Identify which cell holds the provided text, then report its (X, Y) central coordinate. 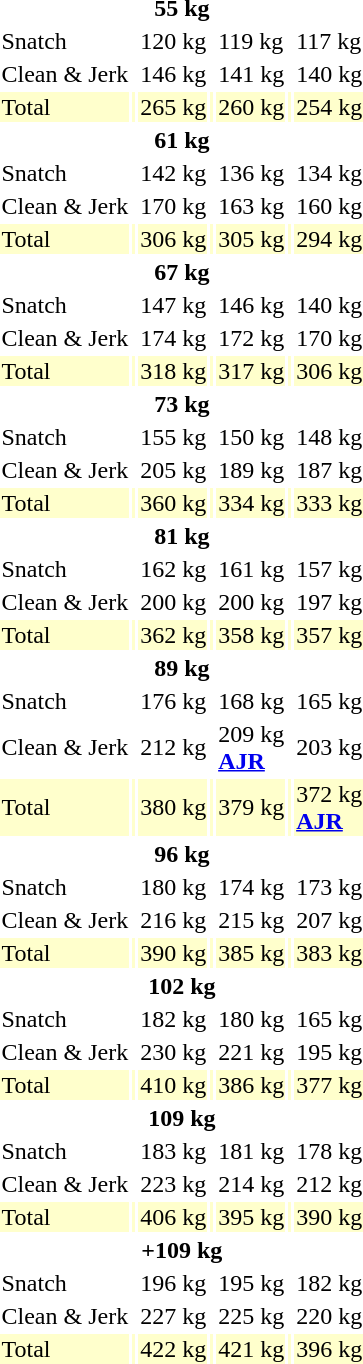
221 kg (252, 1052)
225 kg (252, 1316)
306 kg (174, 239)
406 kg (174, 1217)
395 kg (252, 1217)
183 kg (174, 1151)
141 kg (252, 74)
223 kg (174, 1184)
196 kg (174, 1283)
362 kg (174, 635)
182 kg (174, 1019)
181 kg (252, 1151)
422 kg (174, 1349)
147 kg (174, 305)
265 kg (174, 107)
136 kg (252, 173)
305 kg (252, 239)
163 kg (252, 206)
142 kg (174, 173)
227 kg (174, 1316)
214 kg (252, 1184)
216 kg (174, 920)
386 kg (252, 1085)
317 kg (252, 371)
162 kg (174, 569)
205 kg (174, 470)
360 kg (174, 503)
334 kg (252, 503)
119 kg (252, 41)
195 kg (252, 1283)
189 kg (252, 470)
150 kg (252, 437)
421 kg (252, 1349)
379 kg (252, 808)
380 kg (174, 808)
176 kg (174, 701)
410 kg (174, 1085)
170 kg (174, 206)
318 kg (174, 371)
161 kg (252, 569)
172 kg (252, 338)
209 kgAJR (252, 748)
230 kg (174, 1052)
120 kg (174, 41)
212 kg (174, 748)
168 kg (252, 701)
215 kg (252, 920)
385 kg (252, 953)
390 kg (174, 953)
358 kg (252, 635)
260 kg (252, 107)
155 kg (174, 437)
